Return (x, y) of the center of cell containing provided text 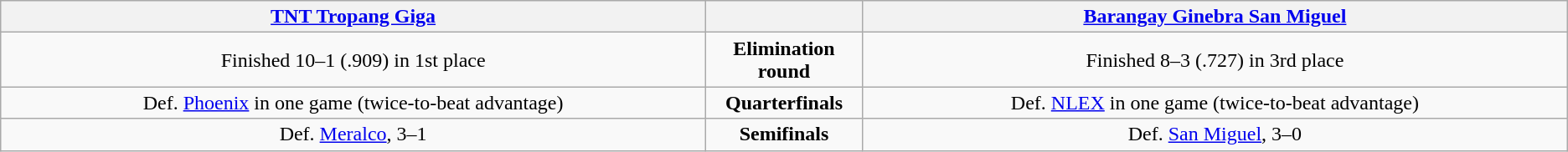
Def. Meralco, 3–1 (353, 134)
Finished 10–1 (.909) in 1st place (353, 60)
Elimination round (784, 60)
Def. NLEX in one game (twice-to-beat advantage) (1215, 103)
Def. San Miguel, 3–0 (1215, 134)
Finished 8–3 (.727) in 3rd place (1215, 60)
TNT Tropang Giga (353, 17)
Quarterfinals (784, 103)
Barangay Ginebra San Miguel (1215, 17)
Def. Phoenix in one game (twice-to-beat advantage) (353, 103)
Semifinals (784, 134)
